Output the [X, Y] coordinate of the center of the cell containing the given text.  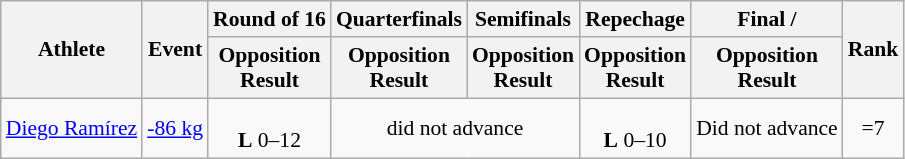
Repechage [635, 19]
Semifinals [523, 19]
Final / [767, 19]
Diego Ramírez [72, 128]
Event [175, 50]
L 0–12 [270, 128]
Did not advance [767, 128]
L 0–10 [635, 128]
Rank [874, 50]
-86 kg [175, 128]
did not advance [455, 128]
Round of 16 [270, 19]
Quarterfinals [399, 19]
=7 [874, 128]
Athlete [72, 50]
